Locate the cell with the specified text and output its [x, y] center coordinate. 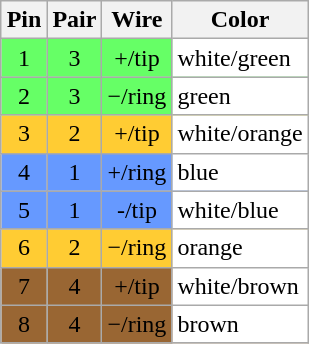
-/tip [137, 210]
white/brown [240, 286]
6 [24, 248]
brown [240, 324]
Pair [74, 20]
green [240, 96]
7 [24, 286]
orange [240, 248]
blue [240, 172]
Wire [137, 20]
8 [24, 324]
white/orange [240, 134]
5 [24, 210]
+/ring [137, 172]
white/green [240, 58]
Pin [24, 20]
Color [240, 20]
white/blue [240, 210]
